Find where the given text appears and provide that cell's center as [X, Y] coordinate. 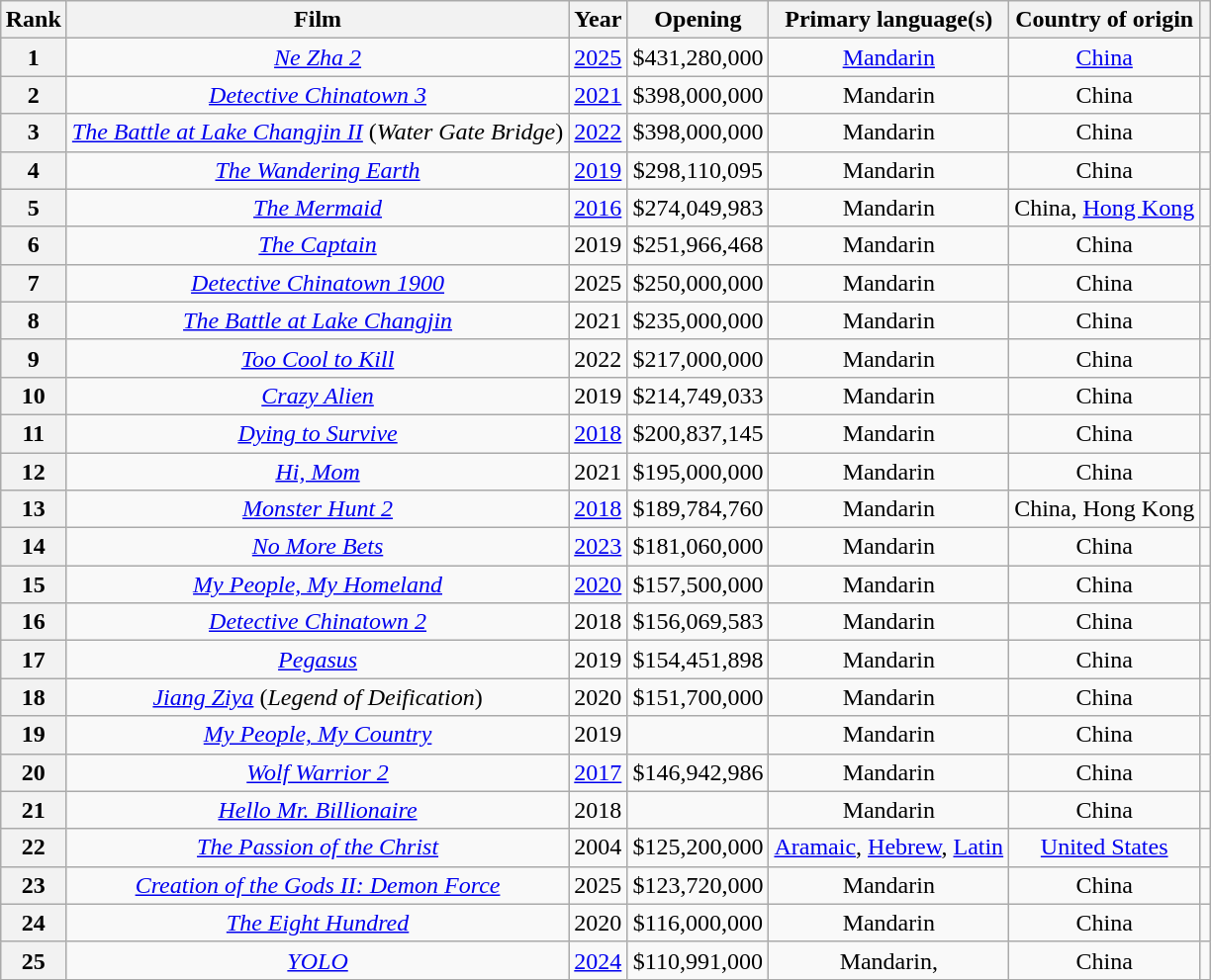
$214,749,033 [699, 396]
My People, My Country [317, 735]
20 [34, 772]
12 [34, 472]
23 [34, 885]
24 [34, 923]
$156,069,583 [699, 622]
The Mermaid [317, 208]
$189,784,760 [699, 509]
$298,110,095 [699, 170]
Crazy Alien [317, 396]
3 [34, 133]
Pegasus [317, 660]
Ne Zha 2 [317, 57]
$235,000,000 [699, 320]
6 [34, 245]
Too Cool to Kill [317, 358]
14 [34, 547]
Mandarin, [888, 960]
Detective Chinatown 1900 [317, 283]
4 [34, 170]
$217,000,000 [699, 358]
Dying to Survive [317, 433]
The Passion of the Christ [317, 847]
18 [34, 697]
The Battle at Lake Changjin [317, 320]
19 [34, 735]
$181,060,000 [699, 547]
17 [34, 660]
2017 [598, 772]
No More Bets [317, 547]
$123,720,000 [699, 885]
5 [34, 208]
10 [34, 396]
Rank [34, 20]
2024 [598, 960]
$154,451,898 [699, 660]
13 [34, 509]
9 [34, 358]
22 [34, 847]
$200,837,145 [699, 433]
$116,000,000 [699, 923]
2 [34, 95]
Detective Chinatown 3 [317, 95]
$110,991,000 [699, 960]
11 [34, 433]
Country of origin [1104, 20]
Wolf Warrior 2 [317, 772]
$251,966,468 [699, 245]
Opening [699, 20]
Film [317, 20]
16 [34, 622]
The Battle at Lake Changjin II (Water Gate Bridge) [317, 133]
7 [34, 283]
1 [34, 57]
Creation of the Gods II: Demon Force [317, 885]
$195,000,000 [699, 472]
8 [34, 320]
My People, My Homeland [317, 584]
15 [34, 584]
2016 [598, 208]
The Wandering Earth [317, 170]
Jiang Ziya (Legend of Deification) [317, 697]
$274,049,983 [699, 208]
$125,200,000 [699, 847]
$146,942,986 [699, 772]
The Captain [317, 245]
25 [34, 960]
Aramaic, Hebrew, Latin [888, 847]
$250,000,000 [699, 283]
United States [1104, 847]
Primary language(s) [888, 20]
The Eight Hundred [317, 923]
Year [598, 20]
Hi, Mom [317, 472]
2004 [598, 847]
21 [34, 810]
Detective Chinatown 2 [317, 622]
$151,700,000 [699, 697]
YOLO [317, 960]
$431,280,000 [699, 57]
Monster Hunt 2 [317, 509]
$157,500,000 [699, 584]
Hello Mr. Billionaire [317, 810]
2023 [598, 547]
